Return the (x, y) coordinate for the center point of the cell that contains the specified text.  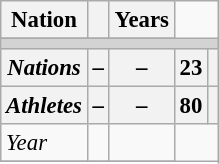
Athletes (44, 106)
80 (190, 106)
Nations (44, 68)
Year (44, 143)
Years (142, 20)
Nation (44, 20)
23 (190, 68)
